Search for the cell housing the specified text and yield its (x, y) center coordinate. 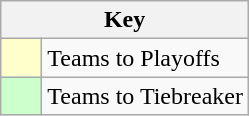
Teams to Tiebreaker (146, 96)
Key (125, 20)
Teams to Playoffs (146, 58)
